Output the (X, Y) coordinate of the center of the cell containing the given text.  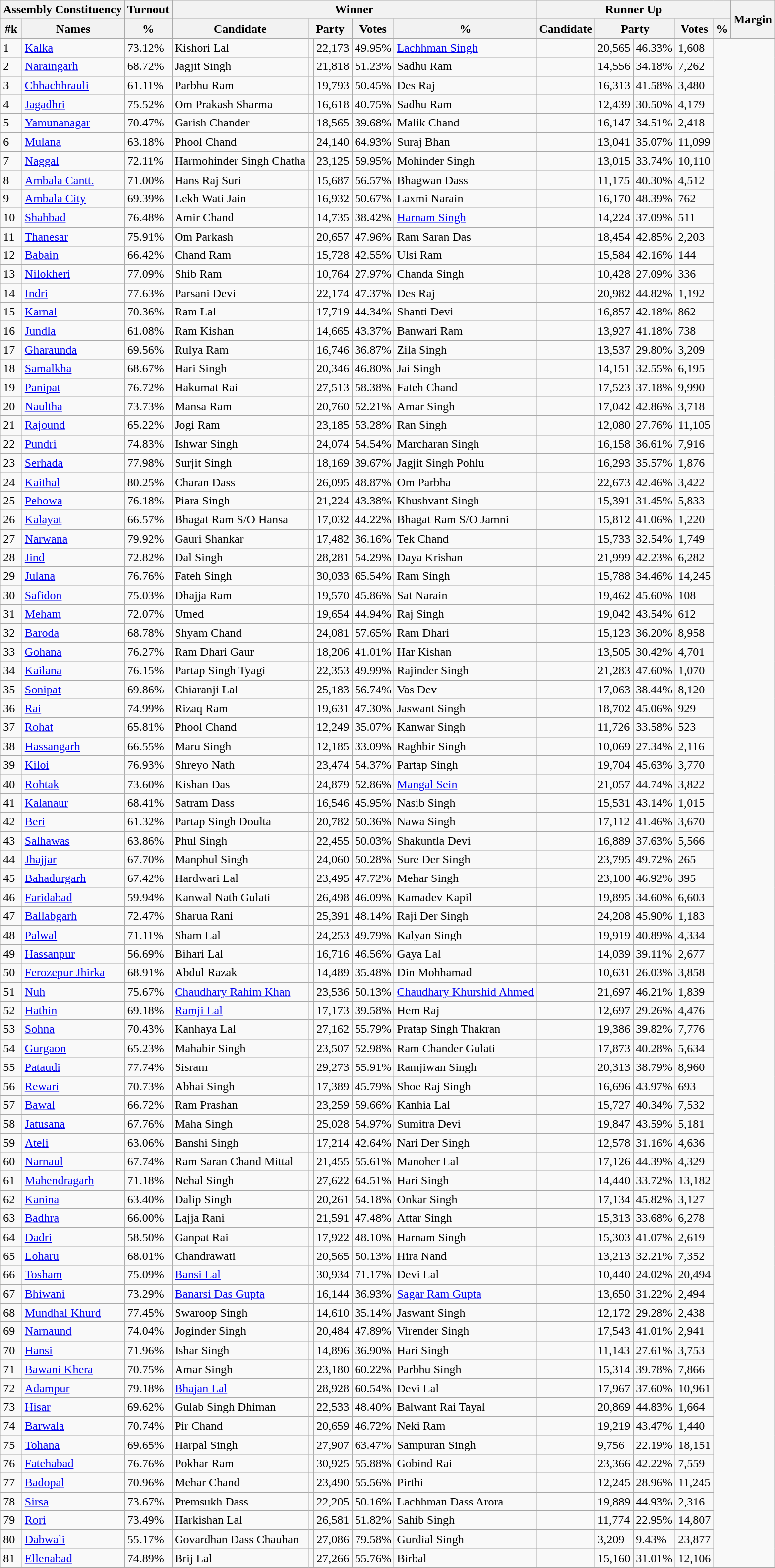
27.09% (655, 274)
Sahib Singh (465, 1520)
35.48% (373, 973)
2 (11, 66)
38.79% (655, 1067)
23,474 (333, 765)
Bhajan Lal (240, 1388)
55 (11, 1067)
13,015 (614, 161)
Banshi Singh (240, 1142)
Dhajja Ram (240, 595)
70.73% (148, 1086)
73.60% (148, 784)
108 (694, 595)
Jatusana (73, 1124)
Ram Dhari (465, 633)
Mahendragarh (73, 1181)
44.93% (655, 1502)
Ambala City (73, 198)
23,877 (694, 1539)
Malik Chand (465, 123)
71.00% (148, 180)
Sham Lal (240, 935)
44.83% (655, 1407)
Ulsi Ram (465, 255)
16,746 (333, 350)
76 (11, 1464)
13,927 (614, 331)
15,584 (614, 255)
46.33% (655, 48)
1,220 (694, 519)
Shib Ram (240, 274)
49 (11, 954)
Pundri (73, 444)
33 (11, 652)
41 (11, 803)
Hassanpur (73, 954)
55.76% (373, 1558)
77.63% (148, 293)
26 (11, 519)
2,203 (694, 237)
Rulya Ram (240, 350)
Shahbad (73, 217)
8,120 (694, 690)
20,657 (333, 237)
Brij Lal (240, 1558)
49.72% (655, 860)
66.57% (148, 519)
Din Mohhamad (465, 973)
42.55% (373, 255)
40.30% (655, 180)
1,070 (694, 671)
47.89% (373, 1331)
43.37% (373, 331)
26.03% (655, 973)
Harkishan Lal (240, 1520)
Parsani Devi (240, 293)
50.28% (373, 860)
38.44% (655, 690)
66.42% (148, 255)
72.82% (148, 558)
Swaroop Singh (240, 1313)
19,895 (614, 897)
Partap Singh (465, 765)
76.27% (148, 652)
21,818 (333, 66)
3,753 (694, 1350)
Chaudhary Rahim Khan (240, 992)
36 (11, 708)
36.61% (655, 444)
11,245 (694, 1483)
Hisar (73, 1407)
20,782 (333, 821)
78 (11, 1502)
Fatehabad (73, 1464)
47.72% (373, 878)
Panipat (73, 387)
15,303 (614, 1237)
60 (11, 1162)
Rori (73, 1520)
20,484 (333, 1331)
Jagjit Singh Pohlu (465, 463)
39.58% (373, 1010)
Ram Kishan (240, 331)
2,619 (694, 1237)
45.63% (655, 765)
Chand Ram (240, 255)
52.21% (373, 406)
70.96% (148, 1483)
35.57% (655, 463)
10,961 (694, 1388)
49.95% (373, 48)
Salhawas (73, 841)
56.57% (373, 180)
45.79% (373, 1086)
66.55% (148, 746)
69.39% (148, 198)
40.34% (655, 1105)
Safidon (73, 595)
59.66% (373, 1105)
15,314 (614, 1369)
10,428 (614, 274)
Kaithal (73, 482)
Attar Singh (465, 1218)
1,192 (694, 293)
55.91% (373, 1067)
Bhiwani (73, 1294)
Premsukh Dass (240, 1502)
Shakuntla Devi (465, 841)
70.75% (148, 1369)
25,183 (333, 690)
17,523 (614, 387)
14,807 (694, 1520)
21,283 (614, 671)
35.14% (373, 1313)
69.56% (148, 350)
16,932 (333, 198)
28.96% (655, 1483)
36.20% (655, 633)
Amir Chand (240, 217)
Shyam Chand (240, 633)
17,032 (333, 519)
Faridabad (73, 897)
33.09% (373, 746)
19,919 (614, 935)
12,245 (614, 1483)
27,907 (333, 1445)
45 (11, 878)
Adampur (73, 1388)
71.17% (373, 1275)
Pokhar Ram (240, 1464)
77.74% (148, 1067)
Gulab Singh Dhiman (240, 1407)
67 (11, 1294)
19,570 (333, 595)
21,455 (333, 1162)
Nuh (73, 992)
Kanhia Lal (465, 1105)
Tohana (73, 1445)
40.75% (373, 104)
19,704 (614, 765)
23,366 (614, 1464)
60.54% (373, 1388)
17,112 (614, 821)
Chiaranji Lal (240, 690)
47.60% (655, 671)
Indri (73, 293)
Phul Singh (240, 841)
47.37% (373, 293)
42 (11, 821)
15,812 (614, 519)
54.18% (373, 1199)
41.18% (655, 331)
1,183 (694, 916)
57 (11, 1105)
77.45% (148, 1313)
21 (11, 425)
Naggal (73, 161)
7,532 (694, 1105)
68.01% (148, 1256)
Loharu (73, 1256)
65 (11, 1256)
24,140 (333, 142)
50.67% (373, 198)
42.86% (655, 406)
4 (11, 104)
68.78% (148, 633)
14,224 (614, 217)
Narnaul (73, 1162)
19,219 (614, 1426)
12,172 (614, 1313)
17,922 (333, 1237)
14,440 (614, 1181)
64 (11, 1237)
13,505 (614, 652)
10,440 (614, 1275)
Bihari Lal (240, 954)
79.92% (148, 538)
9,990 (694, 387)
Zila Singh (465, 350)
71 (11, 1369)
48.14% (373, 916)
69.86% (148, 690)
Pir Chand (240, 1426)
12,080 (614, 425)
Laxmi Narain (465, 198)
Surjit Singh (240, 463)
Sohna (73, 1029)
20,659 (333, 1426)
Banarsi Das Gupta (240, 1294)
21,591 (333, 1218)
27,513 (333, 387)
70.47% (148, 123)
23,536 (333, 992)
Rajound (73, 425)
20,494 (694, 1275)
76.93% (148, 765)
Mangal Sein (465, 784)
57.65% (373, 633)
Hardwari Lal (240, 878)
22,173 (333, 48)
Runner Up (634, 10)
7 (11, 161)
4,636 (694, 1142)
23,495 (333, 878)
12,439 (614, 104)
18,169 (333, 463)
37.63% (655, 841)
Kalanaur (73, 803)
2,941 (694, 1331)
Hans Raj Suri (240, 180)
Bhagat Ram S/O Hansa (240, 519)
13,182 (694, 1181)
23,490 (333, 1483)
13,650 (614, 1294)
69 (11, 1331)
31.01% (655, 1558)
Ellenabad (73, 1558)
26,581 (333, 1520)
Piara Singh (240, 501)
Tek Chand (465, 538)
738 (694, 331)
Sampuran Singh (465, 1445)
25 (11, 501)
44.34% (373, 312)
55.56% (373, 1483)
23 (11, 463)
7,352 (694, 1256)
67.42% (148, 878)
Kailana (73, 671)
Lachhman Dass Arora (465, 1502)
Bhagwan Dass (465, 180)
12,185 (333, 746)
64.51% (373, 1181)
28,928 (333, 1388)
Names (73, 29)
Nari Der Singh (465, 1142)
6,282 (694, 558)
63.06% (148, 1142)
65.22% (148, 425)
13,213 (614, 1256)
11,143 (614, 1350)
#k (11, 29)
24,879 (333, 784)
Bhagat Ram S/O Jamni (465, 519)
43.54% (655, 614)
Parbhu Ram (240, 85)
21,057 (614, 784)
Ram Dhari Gaur (240, 652)
Gohana (73, 652)
1,608 (694, 48)
Chanda Singh (465, 274)
18,454 (614, 237)
65.81% (148, 727)
46.72% (373, 1426)
54.97% (373, 1124)
36.93% (373, 1294)
Lachhman Singh (465, 48)
12,697 (614, 1010)
49.79% (373, 935)
31.22% (655, 1294)
52 (11, 1010)
Gaya Lal (465, 954)
30,925 (333, 1464)
Ram Lal (240, 312)
Gurgaon (73, 1048)
25,028 (333, 1124)
18,702 (614, 708)
34.51% (655, 123)
15,733 (614, 538)
76.72% (148, 387)
16,313 (614, 85)
77 (11, 1483)
50.45% (373, 85)
81 (11, 1558)
48.87% (373, 482)
65.54% (373, 576)
15,788 (614, 576)
41.07% (655, 1237)
14,245 (694, 576)
50.16% (373, 1502)
27.61% (655, 1350)
59.95% (373, 161)
19,462 (614, 595)
7,916 (694, 444)
Babain (73, 255)
76.48% (148, 217)
47.48% (373, 1218)
54.54% (373, 444)
17,134 (614, 1199)
54.29% (373, 558)
39.78% (655, 1369)
862 (694, 312)
20,313 (614, 1067)
11 (11, 237)
22.19% (655, 1445)
45.06% (655, 708)
73.12% (148, 48)
Palwal (73, 935)
61.08% (148, 331)
Sure Der Singh (465, 860)
2,438 (694, 1313)
17,126 (614, 1162)
1,015 (694, 803)
71.11% (148, 935)
Ramji Lal (240, 1010)
24,081 (333, 633)
58.50% (148, 1237)
Rewari (73, 1086)
Hassangarh (73, 746)
16,857 (614, 312)
395 (694, 878)
Om Parbha (465, 482)
5,566 (694, 841)
Jogi Ram (240, 425)
66.72% (148, 1105)
Mulana (73, 142)
58.38% (373, 387)
Ganpat Rai (240, 1237)
11,726 (614, 727)
265 (694, 860)
10,110 (694, 161)
80.25% (148, 482)
5 (11, 123)
Ramjiwan Singh (465, 1067)
Rajinder Singh (465, 671)
17,042 (614, 406)
50.36% (373, 821)
4,179 (694, 104)
14,489 (333, 973)
6,195 (694, 369)
Om Prakash Sharma (240, 104)
74 (11, 1426)
4,329 (694, 1162)
3,770 (694, 765)
37 (11, 727)
Rizaq Ram (240, 708)
Badhra (73, 1218)
Kalka (73, 48)
38 (11, 746)
Kalayat (73, 519)
Govardhan Dass Chauhan (240, 1539)
15,727 (614, 1105)
63.47% (373, 1445)
47 (11, 916)
Pirthi (465, 1483)
Bawani Khera (73, 1369)
41.46% (655, 821)
Pehowa (73, 501)
15,391 (614, 501)
20,982 (614, 293)
63 (11, 1218)
20 (11, 406)
Ram Chander Gulati (465, 1048)
Dadri (73, 1237)
511 (694, 217)
52.86% (373, 784)
Shoe Raj Singh (465, 1086)
Baroda (73, 633)
68.67% (148, 369)
45.60% (655, 595)
66.00% (148, 1218)
11,774 (614, 1520)
Sonipat (73, 690)
41.06% (655, 519)
19,654 (333, 614)
Kanwar Singh (465, 727)
68.72% (148, 66)
11,105 (694, 425)
22,455 (333, 841)
Samalkha (73, 369)
53.28% (373, 425)
Birbal (465, 1558)
53 (11, 1029)
14,610 (333, 1313)
46 (11, 897)
42.64% (373, 1142)
77.09% (148, 274)
Banwari Ram (465, 331)
Sirsa (73, 1502)
4,334 (694, 935)
Chaudhary Khurshid Ahmed (465, 992)
Karnal (73, 312)
1,749 (694, 538)
Sagar Ram Gupta (465, 1294)
75 (11, 1445)
762 (694, 198)
17,719 (333, 312)
19 (11, 387)
23,125 (333, 161)
39.82% (655, 1029)
55.61% (373, 1162)
73.49% (148, 1520)
19,386 (614, 1029)
69.65% (148, 1445)
11,099 (694, 142)
36.87% (373, 350)
72.11% (148, 161)
Jagjit Singh (240, 66)
Ram Singh (465, 576)
Barwala (73, 1426)
70.43% (148, 1029)
50.03% (373, 841)
30.42% (655, 652)
Yamunanagar (73, 123)
Nasib Singh (465, 803)
Thanesar (73, 237)
11,175 (614, 180)
Narwana (73, 538)
Abhai Singh (240, 1086)
29.26% (655, 1010)
43.14% (655, 803)
Kiloi (73, 765)
56.74% (373, 690)
22.95% (655, 1520)
45.82% (655, 1199)
12,249 (333, 727)
35 (11, 690)
Gauri Shankar (240, 538)
Kalyan Singh (465, 935)
Beri (73, 821)
17,873 (614, 1048)
Har Kishan (465, 652)
40.89% (655, 935)
26,498 (333, 897)
34.46% (655, 576)
Abdul Razak (240, 973)
49.99% (373, 671)
70.36% (148, 312)
20,261 (333, 1199)
Harmohinder Singh Chatha (240, 161)
74.89% (148, 1558)
17,543 (614, 1331)
Bahadurgarh (73, 878)
1,664 (694, 1407)
61.11% (148, 85)
14,896 (333, 1350)
71.96% (148, 1350)
144 (694, 255)
72 (11, 1388)
18,151 (694, 1445)
Jagadhri (73, 104)
15,123 (614, 633)
Partap Singh Tyagi (240, 671)
55.88% (373, 1464)
31.45% (655, 501)
Mohinder Singh (465, 161)
51.23% (373, 66)
23,795 (614, 860)
44.22% (373, 519)
19,793 (333, 85)
69.62% (148, 1407)
7,262 (694, 66)
2,116 (694, 746)
67.70% (148, 860)
48 (11, 935)
Serhada (73, 463)
24,253 (333, 935)
Ran Singh (465, 425)
67.74% (148, 1162)
Sumitra Devi (465, 1124)
23,259 (333, 1105)
Kamadev Kapil (465, 897)
3,858 (694, 973)
16,546 (333, 803)
21,697 (614, 992)
19,042 (614, 614)
Raghbir Singh (465, 746)
Ram Saran Chand Mittal (240, 1162)
32 (11, 633)
33.74% (655, 161)
39.68% (373, 123)
15,160 (614, 1558)
17,214 (333, 1142)
3 (11, 85)
74.99% (148, 708)
Winner (354, 10)
17,063 (614, 690)
19,631 (333, 708)
43.38% (373, 501)
Vas Dev (465, 690)
77.98% (148, 463)
27,266 (333, 1558)
10,069 (614, 746)
32.54% (655, 538)
30,934 (333, 1275)
46.21% (655, 992)
8,960 (694, 1067)
56 (11, 1086)
44.94% (373, 614)
16,889 (614, 841)
Kanwal Nath Gulati (240, 897)
6 (11, 142)
47.96% (373, 237)
44 (11, 860)
Tosham (73, 1275)
Fateh Singh (240, 576)
12 (11, 255)
79.58% (373, 1539)
54 (11, 1048)
32.55% (655, 369)
31 (11, 614)
68.41% (148, 803)
Lajja Rani (240, 1218)
10,764 (333, 274)
4,701 (694, 652)
693 (694, 1086)
Jundla (73, 331)
Jhajjar (73, 860)
6,603 (694, 897)
51.82% (373, 1520)
33.72% (655, 1181)
13 (11, 274)
40.28% (655, 1048)
Garish Chander (240, 123)
Parbhu Singh (465, 1369)
48.39% (655, 198)
39.11% (655, 954)
42.16% (655, 255)
Partap Singh Doulta (240, 821)
45.90% (655, 916)
56.69% (148, 954)
Ishwar Singh (240, 444)
40 (11, 784)
19,847 (614, 1124)
Hakumat Rai (240, 387)
75.09% (148, 1275)
16,144 (333, 1294)
Hansi (73, 1350)
70 (11, 1350)
17 (11, 350)
63.18% (148, 142)
38.42% (373, 217)
Virender Singh (465, 1331)
Ambala Cantt. (73, 180)
70.74% (148, 1426)
12,578 (614, 1142)
Ballabgarh (73, 916)
Manoher Lal (465, 1162)
64.93% (373, 142)
929 (694, 708)
46.92% (655, 878)
37.60% (655, 1388)
19,889 (614, 1502)
68 (11, 1313)
Assembly Constituency (62, 10)
27.97% (373, 274)
22,353 (333, 671)
43 (11, 841)
76.15% (148, 671)
75.67% (148, 992)
52.98% (373, 1048)
Onkar Singh (465, 1199)
73.29% (148, 1294)
22 (11, 444)
29.28% (655, 1313)
24,060 (333, 860)
Naraingarh (73, 66)
46.56% (373, 954)
17,389 (333, 1086)
43.97% (655, 1086)
7,866 (694, 1369)
73 (11, 1407)
63.86% (148, 841)
Umed (240, 614)
2,418 (694, 123)
16,293 (614, 463)
48.10% (373, 1237)
Nilokheri (73, 274)
15,531 (614, 803)
3,480 (694, 85)
Ateli (73, 1142)
42.46% (655, 482)
1 (11, 48)
24.02% (655, 1275)
Dalip Singh (240, 1199)
Om Parkash (240, 237)
25,391 (333, 916)
24,074 (333, 444)
10,631 (614, 973)
16,618 (333, 104)
17,173 (333, 1010)
Shanti Devi (465, 312)
3,422 (694, 482)
43.47% (655, 1426)
65.23% (148, 1048)
12,106 (694, 1558)
48.40% (373, 1407)
80 (11, 1539)
Kanhaya Lal (240, 1029)
29.80% (655, 350)
16,716 (333, 954)
73.67% (148, 1502)
Julana (73, 576)
Kanina (73, 1199)
21,999 (614, 558)
29 (11, 576)
61 (11, 1181)
2,494 (694, 1294)
27,622 (333, 1181)
32.21% (655, 1256)
14,556 (614, 66)
Charan Dass (240, 482)
23,507 (333, 1048)
23,185 (333, 425)
Lekh Wati Jain (240, 198)
58 (11, 1124)
Hem Raj (465, 1010)
9 (11, 198)
Pratap Singh Thakran (465, 1029)
Ishar Singh (240, 1350)
14,665 (333, 331)
44.82% (655, 293)
59 (11, 1142)
23,100 (614, 878)
Rai (73, 708)
22,205 (333, 1502)
Mahabir Singh (240, 1048)
Naultha (73, 406)
42.18% (655, 312)
9,756 (614, 1445)
43.59% (655, 1124)
2,677 (694, 954)
17,482 (333, 538)
Mehar Singh (465, 878)
Maru Singh (240, 746)
336 (694, 274)
44.74% (655, 784)
14 (11, 293)
27,086 (333, 1539)
16,696 (614, 1086)
Maha Singh (240, 1124)
45.95% (373, 803)
22,174 (333, 293)
30,033 (333, 576)
1,839 (694, 992)
22,673 (614, 482)
Rohat (73, 727)
3,718 (694, 406)
69.18% (148, 1010)
45.86% (373, 595)
Badopal (73, 1483)
Mehar Chand (240, 1483)
18,565 (333, 123)
4,476 (694, 1010)
15 (11, 312)
Chandrawati (240, 1256)
72.07% (148, 614)
28,281 (333, 558)
20,760 (333, 406)
8,958 (694, 633)
46.80% (373, 369)
41.58% (655, 85)
27,162 (333, 1029)
16 (11, 331)
Kishori Lal (240, 48)
Sisram (240, 1067)
76.18% (148, 501)
37.18% (655, 387)
24 (11, 482)
Khushvant Singh (465, 501)
36.16% (373, 538)
55.17% (148, 1539)
42.22% (655, 1464)
Kishan Das (240, 784)
4,512 (694, 180)
Chhachhrauli (73, 85)
13,041 (614, 142)
36.90% (373, 1350)
Rohtak (73, 784)
23,180 (333, 1369)
Harpal Singh (240, 1445)
59.94% (148, 897)
63.40% (148, 1199)
60.22% (373, 1369)
74.83% (148, 444)
5,181 (694, 1124)
13,537 (614, 350)
14,151 (614, 369)
29,273 (333, 1067)
Balwant Rai Tayal (465, 1407)
33.68% (655, 1218)
Hira Nand (465, 1256)
37.09% (655, 217)
14,039 (614, 954)
62 (11, 1199)
2,316 (694, 1502)
Sat Narain (465, 595)
Ferozepur Jhirka (73, 973)
Dabwali (73, 1539)
73.73% (148, 406)
61.32% (148, 821)
Narnaund (73, 1331)
Joginder Singh (240, 1331)
Margin (753, 19)
Daya Krishan (465, 558)
10 (11, 217)
31.16% (655, 1142)
75.03% (148, 595)
54.37% (373, 765)
66 (11, 1275)
74.04% (148, 1331)
Gurdial Singh (465, 1539)
8 (11, 180)
14,735 (333, 217)
18 (11, 369)
42.85% (655, 237)
3,127 (694, 1199)
42.23% (655, 558)
16,147 (614, 123)
44.39% (655, 1162)
Neki Ram (465, 1426)
21,224 (333, 501)
Mansa Ram (240, 406)
Raji Der Singh (465, 916)
17,967 (614, 1388)
50 (11, 973)
72.47% (148, 916)
15,728 (333, 255)
27.76% (655, 425)
6,278 (694, 1218)
22,533 (333, 1407)
Fateh Chand (465, 387)
39.67% (373, 463)
Meham (73, 614)
3,670 (694, 821)
Shreyo Nath (240, 765)
33.58% (655, 727)
Suraj Bhan (465, 142)
Marcharan Singh (465, 444)
Hathin (73, 1010)
1,440 (694, 1426)
15,687 (333, 180)
523 (694, 727)
34.18% (655, 66)
34.60% (655, 897)
Nawa Singh (465, 821)
46.09% (373, 897)
75.91% (148, 237)
24,208 (614, 916)
79.18% (148, 1388)
Mundhal Khurd (73, 1313)
5,634 (694, 1048)
Pataudi (73, 1067)
Ram Prashan (240, 1105)
Raj Singh (465, 614)
Satram Dass (240, 803)
Turnout (148, 10)
Manphul Singh (240, 860)
1,876 (694, 463)
27 (11, 538)
30 (11, 595)
Gharaunda (73, 350)
Bansi Lal (240, 1275)
79 (11, 1520)
Ram Saran Das (465, 237)
9.43% (655, 1539)
Jai Singh (465, 369)
28 (11, 558)
Sharua Rani (240, 916)
7,559 (694, 1464)
Bawal (73, 1105)
7,776 (694, 1029)
18,206 (333, 652)
30.50% (655, 104)
3,822 (694, 784)
20,346 (333, 369)
Gobind Rai (465, 1464)
34 (11, 671)
Nehal Singh (240, 1181)
39 (11, 765)
27.34% (655, 746)
612 (694, 614)
16,158 (614, 444)
26,095 (333, 482)
75.52% (148, 104)
71.18% (148, 1181)
20,869 (614, 1407)
51 (11, 992)
Dal Singh (240, 558)
16,170 (614, 198)
55.79% (373, 1029)
68.91% (148, 973)
47.30% (373, 708)
5,833 (694, 501)
67.76% (148, 1124)
Jind (73, 558)
15,313 (614, 1218)
